Pinpoint the cell where the given text exists, returning its (X, Y) midpoint coordinate. 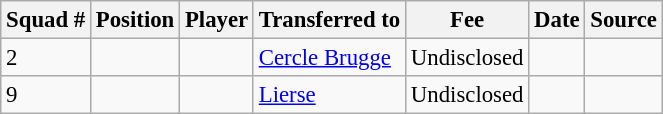
2 (46, 58)
Position (136, 20)
Date (557, 20)
Lierse (329, 95)
Fee (468, 20)
Squad # (46, 20)
9 (46, 95)
Player (217, 20)
Source (624, 20)
Cercle Brugge (329, 58)
Transferred to (329, 20)
